Scan for the cell matching the given text and deliver its [X, Y] coordinate at center. 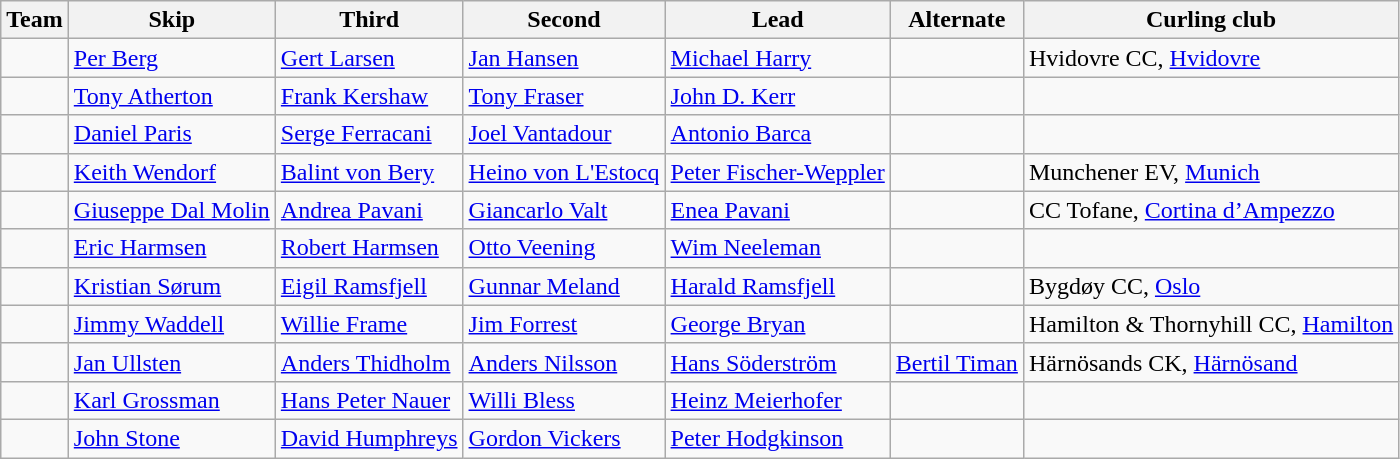
George Bryan [778, 324]
Otto Veening [564, 248]
Gert Larsen [369, 58]
Michael Harry [778, 58]
Anders Thidholm [369, 362]
Keith Wendorf [172, 172]
David Humphreys [369, 438]
Giuseppe Dal Molin [172, 210]
Hans Peter Nauer [369, 400]
Robert Harmsen [369, 248]
Skip [172, 20]
John D. Kerr [778, 96]
Lead [778, 20]
John Stone [172, 438]
Balint von Bery [369, 172]
Team [35, 20]
Andrea Pavani [369, 210]
Jim Forrest [564, 324]
Eric Harmsen [172, 248]
Peter Hodgkinson [778, 438]
Hamilton & Thornyhill CC, Hamilton [1210, 324]
Gunnar Meland [564, 286]
Bygdøy CC, Oslo [1210, 286]
Second [564, 20]
Anders Nilsson [564, 362]
Daniel Paris [172, 134]
Munchener EV, Munich [1210, 172]
Frank Kershaw [369, 96]
Serge Ferracani [369, 134]
Willi Bless [564, 400]
Heinz Meierhofer [778, 400]
Jan Ullsten [172, 362]
Antonio Barca [778, 134]
Giancarlo Valt [564, 210]
Curling club [1210, 20]
Alternate [956, 20]
CC Tofane, Cortina d’Ampezzo [1210, 210]
Per Berg [172, 58]
Eigil Ramsfjell [369, 286]
Wim Neeleman [778, 248]
Bertil Timan [956, 362]
Karl Grossman [172, 400]
Heino von L'Estocq [564, 172]
Harald Ramsfjell [778, 286]
Jan Hansen [564, 58]
Third [369, 20]
Joel Vantadour [564, 134]
Peter Fischer-Weppler [778, 172]
Tony Atherton [172, 96]
Enea Pavani [778, 210]
Jimmy Waddell [172, 324]
Kristian Sørum [172, 286]
Tony Fraser [564, 96]
Willie Frame [369, 324]
Härnösands CK, Härnösand [1210, 362]
Hvidovre CC, Hvidovre [1210, 58]
Hans Söderström [778, 362]
Gordon Vickers [564, 438]
